Pinpoint the cell where the given text exists, returning its [X, Y] midpoint coordinate. 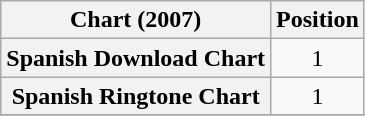
Spanish Ringtone Chart [136, 96]
Chart (2007) [136, 20]
Spanish Download Chart [136, 58]
Position [318, 20]
